Search for the cell housing the specified text and yield its (x, y) center coordinate. 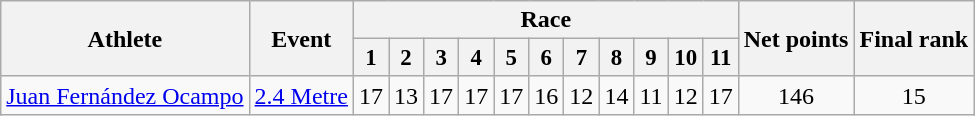
Event (301, 39)
9 (651, 58)
Juan Fernández Ocampo (125, 95)
15 (914, 95)
2 (406, 58)
Final rank (914, 39)
8 (616, 58)
7 (582, 58)
5 (512, 58)
6 (546, 58)
14 (616, 95)
16 (546, 95)
Net points (796, 39)
Race (546, 20)
1 (370, 58)
13 (406, 95)
2.4 Metre (301, 95)
10 (686, 58)
3 (442, 58)
Athlete (125, 39)
146 (796, 95)
4 (476, 58)
